Return (x, y) of the center of cell containing provided text 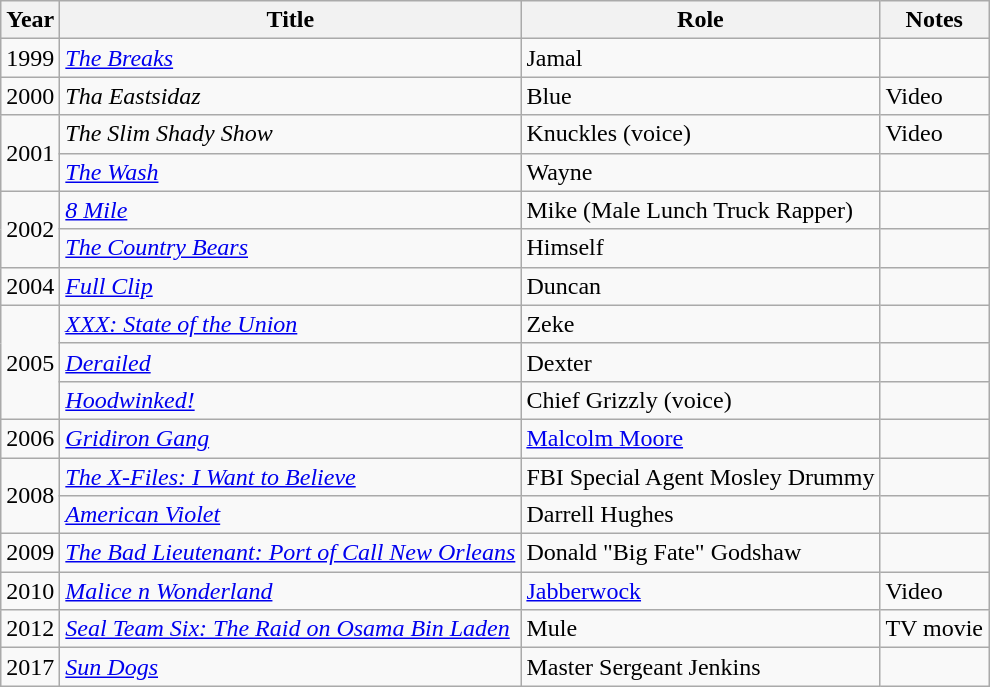
Jabberwock (700, 591)
Zeke (700, 324)
1999 (30, 58)
The Wash (290, 172)
2004 (30, 286)
Donald "Big Fate" Godshaw (700, 553)
Dexter (700, 362)
Tha Eastsidaz (290, 96)
Blue (700, 96)
Wayne (700, 172)
Chief Grizzly (voice) (700, 400)
Year (30, 20)
The Country Bears (290, 248)
Role (700, 20)
The X-Files: I Want to Believe (290, 477)
The Bad Lieutenant: Port of Call New Orleans (290, 553)
Gridiron Gang (290, 438)
2017 (30, 667)
Malice n Wonderland (290, 591)
2008 (30, 496)
Mike (Male Lunch Truck Rapper) (700, 210)
Knuckles (voice) (700, 134)
8 Mile (290, 210)
Notes (934, 20)
Himself (700, 248)
Jamal (700, 58)
2010 (30, 591)
Derailed (290, 362)
2000 (30, 96)
Sun Dogs (290, 667)
Seal Team Six: The Raid on Osama Bin Laden (290, 629)
2009 (30, 553)
Malcolm Moore (700, 438)
FBI Special Agent Mosley Drummy (700, 477)
Title (290, 20)
XXX: State of the Union (290, 324)
2006 (30, 438)
2002 (30, 229)
American Violet (290, 515)
2012 (30, 629)
The Breaks (290, 58)
Master Sergeant Jenkins (700, 667)
2001 (30, 153)
Duncan (700, 286)
2005 (30, 362)
Full Clip (290, 286)
TV movie (934, 629)
Mule (700, 629)
The Slim Shady Show (290, 134)
Hoodwinked! (290, 400)
Darrell Hughes (700, 515)
